Capture the cell that displays the provided text and extract its [x, y] central coordinate. 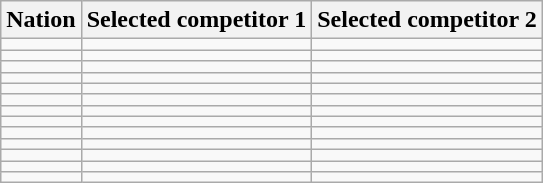
Selected competitor 1 [196, 20]
Nation [41, 20]
Selected competitor 2 [428, 20]
